Return [x, y] of the center of cell containing provided text 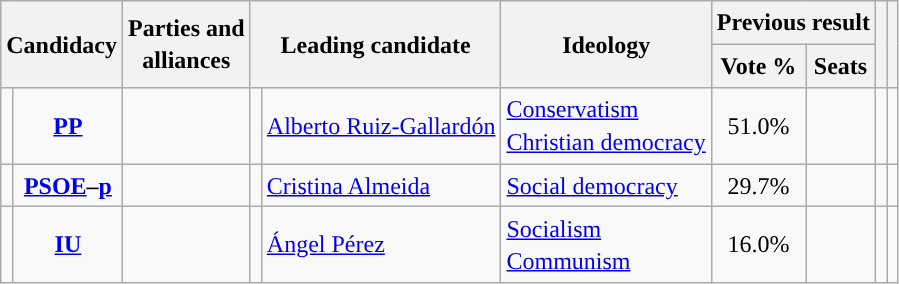
16.0% [758, 245]
Candidacy [62, 44]
PSOE–p [68, 186]
Vote % [758, 66]
Ideology [606, 44]
Previous result [793, 22]
Parties andalliances [187, 44]
ConservatismChristian democracy [606, 126]
Leading candidate [376, 44]
Ángel Pérez [381, 245]
29.7% [758, 186]
SocialismCommunism [606, 245]
Seats [841, 66]
PP [68, 126]
51.0% [758, 126]
Alberto Ruiz-Gallardón [381, 126]
IU [68, 245]
Social democracy [606, 186]
Cristina Almeida [381, 186]
